Scan for the cell matching the given text and deliver its (x, y) coordinate at center. 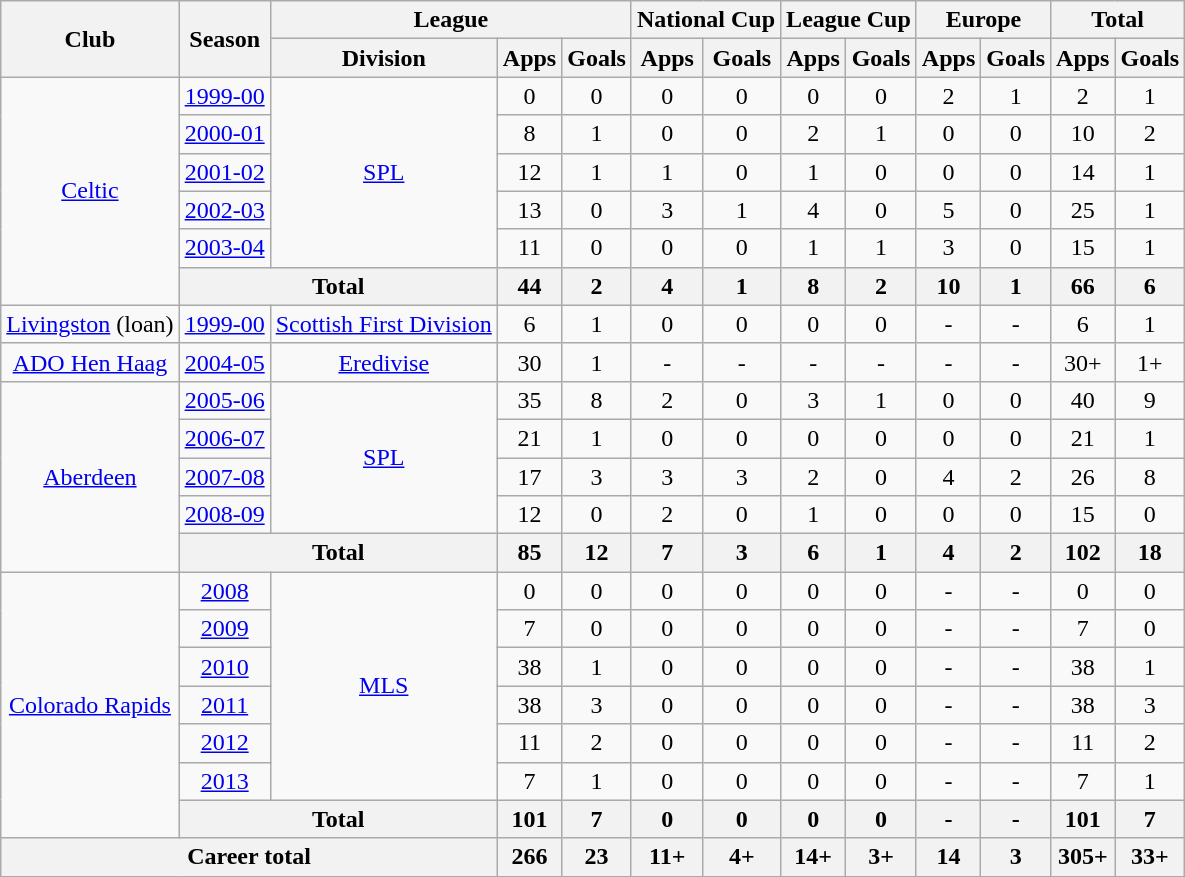
2002-03 (224, 210)
85 (529, 553)
2006-07 (224, 438)
2009 (224, 629)
Career total (250, 857)
25 (1083, 210)
ADO Hen Haag (90, 362)
Season (224, 39)
Celtic (90, 191)
4+ (742, 857)
Livingston (loan) (90, 324)
2005-06 (224, 400)
Division (384, 58)
2007-08 (224, 477)
Club (90, 39)
2008-09 (224, 515)
18 (1150, 553)
2001-02 (224, 172)
102 (1083, 553)
40 (1083, 400)
2010 (224, 667)
30+ (1083, 362)
2000-01 (224, 134)
2004-05 (224, 362)
33+ (1150, 857)
1+ (1150, 362)
13 (529, 210)
9 (1150, 400)
17 (529, 477)
Europe (983, 20)
2011 (224, 705)
26 (1083, 477)
League Cup (849, 20)
14+ (814, 857)
305+ (1083, 857)
30 (529, 362)
5 (948, 210)
Aberdeen (90, 476)
Colorado Rapids (90, 705)
National Cup (706, 20)
266 (529, 857)
2013 (224, 781)
35 (529, 400)
MLS (384, 686)
2008 (224, 591)
11+ (667, 857)
2012 (224, 743)
3+ (882, 857)
2003-04 (224, 248)
League (450, 20)
Eredivise (384, 362)
23 (597, 857)
66 (1083, 286)
44 (529, 286)
Scottish First Division (384, 324)
